Search for the cell housing the specified text and yield its (X, Y) center coordinate. 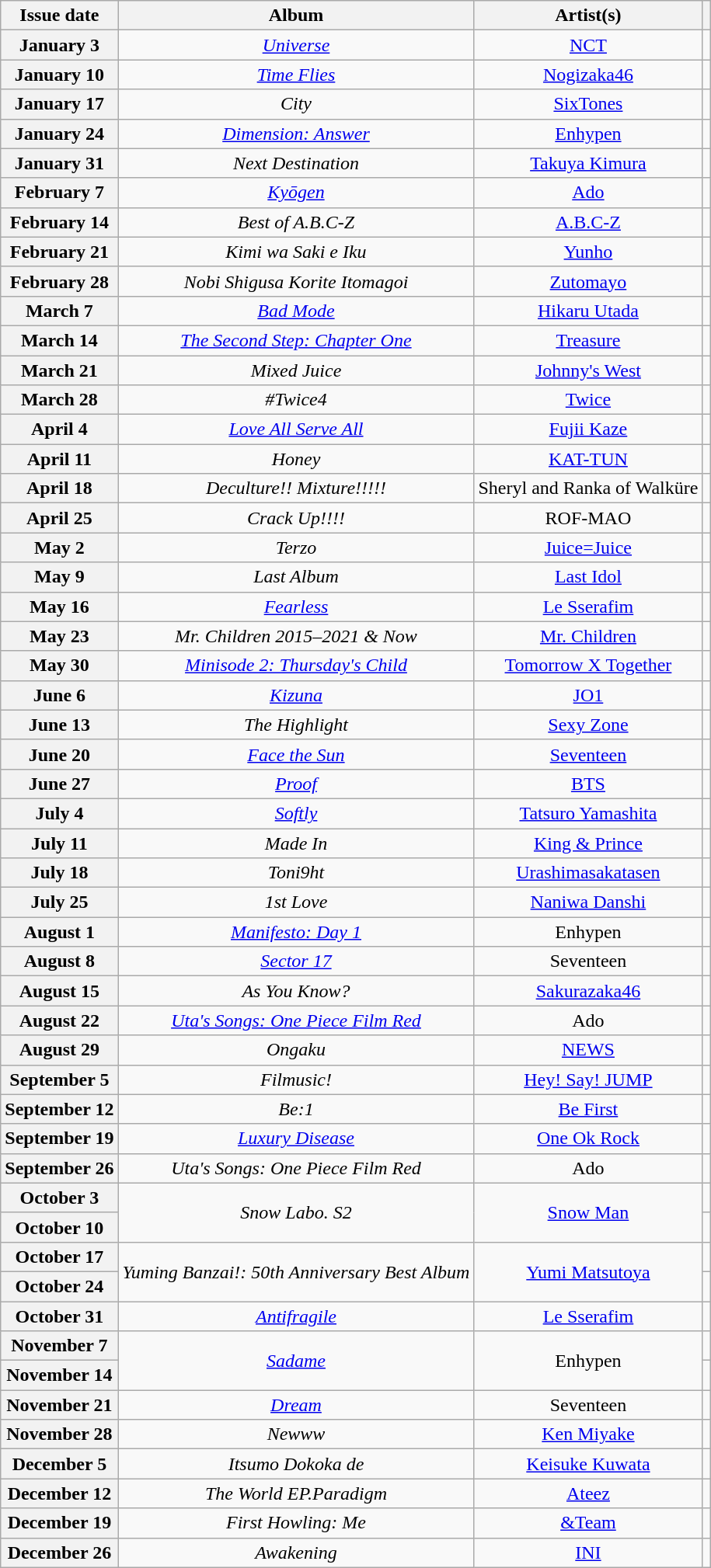
October 31 (59, 1316)
June 6 (59, 695)
August 1 (59, 932)
The World EP.Paradigm (296, 1493)
November 21 (59, 1405)
Artist(s) (588, 16)
One Ok Rock (588, 1139)
NEWS (588, 1050)
October 3 (59, 1198)
Best of A.B.C-Z (296, 222)
Treasure (588, 340)
February 14 (59, 222)
Juice=Juice (588, 548)
January 24 (59, 134)
Sadame (296, 1361)
SixTones (588, 104)
August 15 (59, 991)
As You Know? (296, 991)
Honey (296, 459)
Fearless (296, 607)
Yuming Banzai!: 50th Anniversary Best Album (296, 1271)
1st Love (296, 902)
Universe (296, 45)
Face the Sun (296, 754)
Snow Man (588, 1212)
January 3 (59, 45)
Nobi Shigusa Korite Itomagoi (296, 281)
May 16 (59, 607)
August 22 (59, 1020)
September 26 (59, 1168)
Proof (296, 784)
October 24 (59, 1286)
Made In (296, 843)
April 11 (59, 459)
March 14 (59, 340)
Love All Serve All (296, 429)
September 12 (59, 1109)
The Second Step: Chapter One (296, 340)
Bad Mode (296, 311)
Ongaku (296, 1050)
Issue date (59, 16)
February 28 (59, 281)
Last Idol (588, 577)
BTS (588, 784)
JO1 (588, 695)
Ateez (588, 1493)
Newww (296, 1434)
Ken Miyake (588, 1434)
Itsumo Dokoka de (296, 1464)
Next Destination (296, 163)
Naniwa Danshi (588, 902)
January 10 (59, 75)
First Howling: Me (296, 1523)
August 29 (59, 1050)
Last Album (296, 577)
Fujii Kaze (588, 429)
City (296, 104)
May 30 (59, 666)
Terzo (296, 548)
September 19 (59, 1139)
Kyōgen (296, 193)
Mr. Children 2015–2021 & Now (296, 636)
Yumi Matsutoya (588, 1271)
&Team (588, 1523)
Antifragile (296, 1316)
Hikaru Utada (588, 311)
Minisode 2: Thursday's Child (296, 666)
May 23 (59, 636)
Sector 17 (296, 961)
November 14 (59, 1375)
Kimi wa Saki e Iku (296, 252)
Time Flies (296, 75)
July 25 (59, 902)
Deculture!! Mixture!!!!! (296, 488)
Dimension: Answer (296, 134)
February 7 (59, 193)
The Highlight (296, 725)
November 7 (59, 1346)
Kizuna (296, 695)
December 5 (59, 1464)
Johnny's West (588, 370)
Dream (296, 1405)
March 7 (59, 311)
June 27 (59, 784)
June 13 (59, 725)
Mr. Children (588, 636)
Tatsuro Yamashita (588, 813)
June 20 (59, 754)
Keisuke Kuwata (588, 1464)
Zutomayo (588, 281)
September 5 (59, 1080)
October 17 (59, 1257)
December 12 (59, 1493)
Hey! Say! JUMP (588, 1080)
Sheryl and Ranka of Walküre (588, 488)
Crack Up!!!! (296, 518)
ROF-MAO (588, 518)
#Twice4 (296, 400)
Awakening (296, 1552)
October 10 (59, 1227)
Twice (588, 400)
December 19 (59, 1523)
NCT (588, 45)
Sexy Zone (588, 725)
November 28 (59, 1434)
May 2 (59, 548)
Filmusic! (296, 1080)
January 17 (59, 104)
Tomorrow X Together (588, 666)
A.B.C-Z (588, 222)
Yunho (588, 252)
April 18 (59, 488)
July 18 (59, 873)
April 4 (59, 429)
Mixed Juice (296, 370)
Be:1 (296, 1109)
Manifesto: Day 1 (296, 932)
Sakurazaka46 (588, 991)
July 11 (59, 843)
Softly (296, 813)
July 4 (59, 813)
May 9 (59, 577)
Luxury Disease (296, 1139)
INI (588, 1552)
March 21 (59, 370)
April 25 (59, 518)
August 8 (59, 961)
Takuya Kimura (588, 163)
Toni9ht (296, 873)
Be First (588, 1109)
Album (296, 16)
KAT-TUN (588, 459)
January 31 (59, 163)
February 21 (59, 252)
King & Prince (588, 843)
December 26 (59, 1552)
March 28 (59, 400)
Urashimasakatasen (588, 873)
Snow Labo. S2 (296, 1212)
Nogizaka46 (588, 75)
